Extract the (x, y) coordinate from the center of the cell holding the provided text.  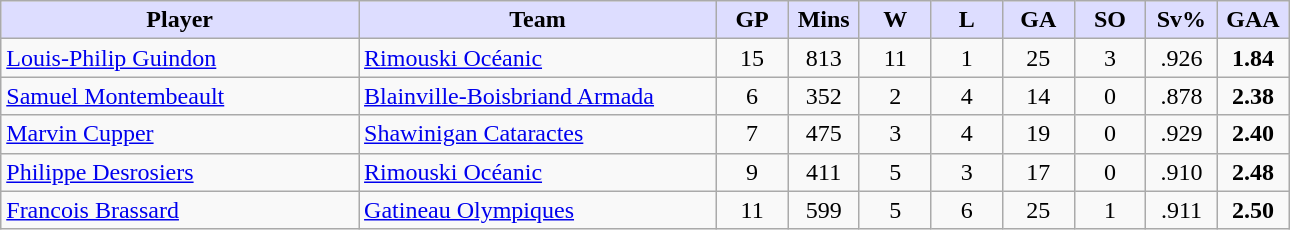
.910 (1182, 172)
475 (824, 134)
Shawinigan Cataractes (538, 134)
14 (1039, 96)
GA (1039, 20)
W (895, 20)
2 (895, 96)
Philippe Desrosiers (180, 172)
L (967, 20)
9 (752, 172)
GAA (1253, 20)
2.50 (1253, 210)
SO (1110, 20)
2.48 (1253, 172)
GP (752, 20)
411 (824, 172)
15 (752, 58)
Francois Brassard (180, 210)
813 (824, 58)
Player (180, 20)
.929 (1182, 134)
Blainville-Boisbriand Armada (538, 96)
Sv% (1182, 20)
Team (538, 20)
7 (752, 134)
352 (824, 96)
2.40 (1253, 134)
Marvin Cupper (180, 134)
2.38 (1253, 96)
Mins (824, 20)
17 (1039, 172)
.926 (1182, 58)
1.84 (1253, 58)
599 (824, 210)
Louis-Philip Guindon (180, 58)
Gatineau Olympiques (538, 210)
.911 (1182, 210)
.878 (1182, 96)
19 (1039, 134)
Samuel Montembeault (180, 96)
